Search for the cell housing the specified text and yield its [X, Y] center coordinate. 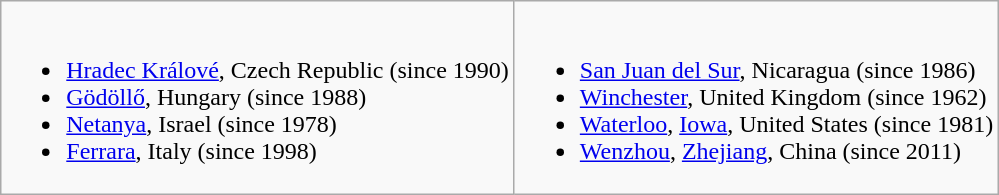
Hradec Králové, Czech Republic (since 1990) Gödöllő, Hungary (since 1988) Netanya, Israel (since 1978) Ferrara, Italy (since 1998) [258, 98]
